For the text-containing cell, return its midpoint in [X, Y] coordinate format. 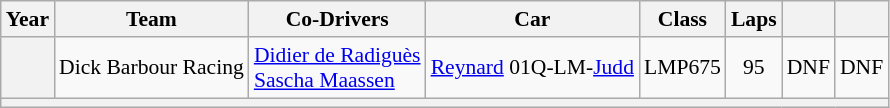
Reynard 01Q-LM-Judd [532, 68]
Class [682, 19]
LMP675 [682, 68]
Didier de Radiguès Sascha Maassen [338, 68]
Dick Barbour Racing [152, 68]
Year [28, 19]
Team [152, 19]
Co-Drivers [338, 19]
95 [754, 68]
Car [532, 19]
Laps [754, 19]
